Detect which cell encompasses the target text, then output its (X, Y) center coordinate. 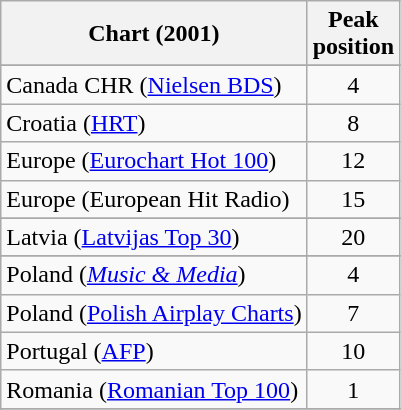
Croatia (HRT) (154, 123)
Latvia (Latvijas Top 30) (154, 237)
8 (353, 123)
Portugal (AFP) (154, 351)
15 (353, 199)
1 (353, 389)
Europe (European Hit Radio) (154, 199)
Peakposition (353, 34)
Poland (Music & Media) (154, 275)
20 (353, 237)
7 (353, 313)
Poland (Polish Airplay Charts) (154, 313)
12 (353, 161)
Chart (2001) (154, 34)
10 (353, 351)
Europe (Eurochart Hot 100) (154, 161)
Romania (Romanian Top 100) (154, 389)
Canada CHR (Nielsen BDS) (154, 85)
